Output the (x, y) coordinate of the center of the cell containing the given text.  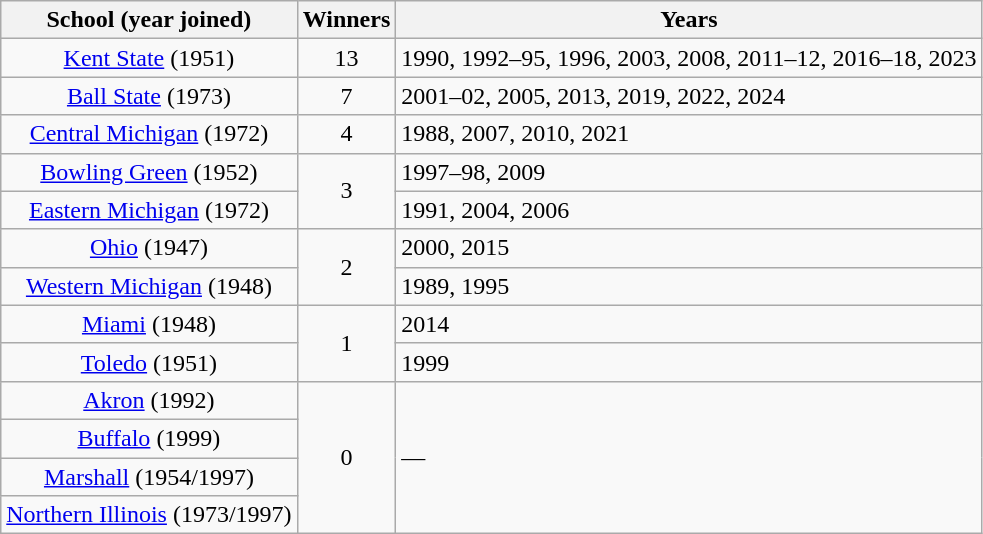
1988, 2007, 2010, 2021 (689, 134)
Central Michigan (1972) (149, 134)
2014 (689, 324)
4 (346, 134)
1999 (689, 362)
Eastern Michigan (1972) (149, 210)
Winners (346, 20)
Ohio (1947) (149, 248)
School (year joined) (149, 20)
13 (346, 58)
Akron (1992) (149, 400)
Kent State (1951) (149, 58)
1989, 1995 (689, 286)
— (689, 457)
Years (689, 20)
Ball State (1973) (149, 96)
2001–02, 2005, 2013, 2019, 2022, 2024 (689, 96)
Marshall (1954/1997) (149, 477)
Miami (1948) (149, 324)
1990, 1992–95, 1996, 2003, 2008, 2011–12, 2016–18, 2023 (689, 58)
1991, 2004, 2006 (689, 210)
3 (346, 191)
Toledo (1951) (149, 362)
Northern Illinois (1973/1997) (149, 515)
2000, 2015 (689, 248)
Bowling Green (1952) (149, 172)
1 (346, 343)
Western Michigan (1948) (149, 286)
1997–98, 2009 (689, 172)
7 (346, 96)
Buffalo (1999) (149, 438)
0 (346, 457)
2 (346, 267)
